Find where the given text appears and provide that cell's center as [x, y] coordinate. 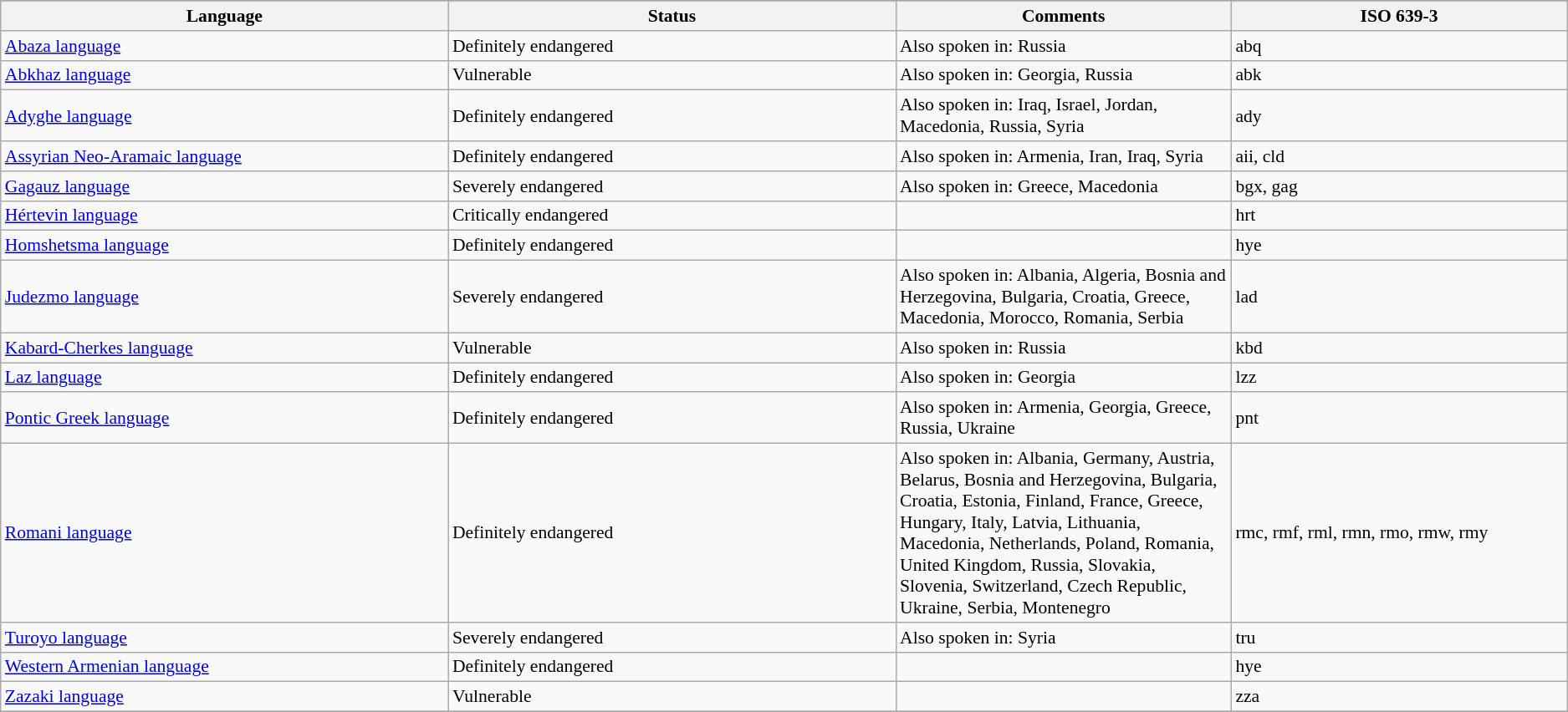
Gagauz language [224, 186]
Judezmo language [224, 298]
Western Armenian language [224, 667]
Also spoken in: Greece, Macedonia [1064, 186]
abk [1398, 75]
lzz [1398, 378]
Abkhaz language [224, 75]
Romani language [224, 533]
Laz language [224, 378]
Pontic Greek language [224, 418]
Turoyo language [224, 638]
Also spoken in: Georgia, Russia [1064, 75]
zza [1398, 697]
rmc, rmf, rml, rmn, rmo, rmw, rmy [1398, 533]
Zazaki language [224, 697]
Comments [1064, 16]
Adyghe language [224, 115]
Status [672, 16]
Kabard-Cherkes language [224, 348]
lad [1398, 298]
kbd [1398, 348]
Abaza language [224, 46]
hrt [1398, 216]
tru [1398, 638]
Also spoken in: Iraq, Israel, Jordan, Macedonia, Russia, Syria [1064, 115]
Also spoken in: Armenia, Iran, Iraq, Syria [1064, 156]
bgx, gag [1398, 186]
ISO 639-3 [1398, 16]
abq [1398, 46]
Also spoken in: Armenia, Georgia, Greece, Russia, Ukraine [1064, 418]
Also spoken in: Georgia [1064, 378]
pnt [1398, 418]
Critically endangered [672, 216]
Also spoken in: Syria [1064, 638]
Homshetsma language [224, 246]
Assyrian Neo-Aramaic language [224, 156]
ady [1398, 115]
aii, cld [1398, 156]
Language [224, 16]
Also spoken in: Albania, Algeria, Bosnia and Herzegovina, Bulgaria, Croatia, Greece, Macedonia, Morocco, Romania, Serbia [1064, 298]
Hértevin language [224, 216]
